For the text-containing cell, return its midpoint in (X, Y) coordinate format. 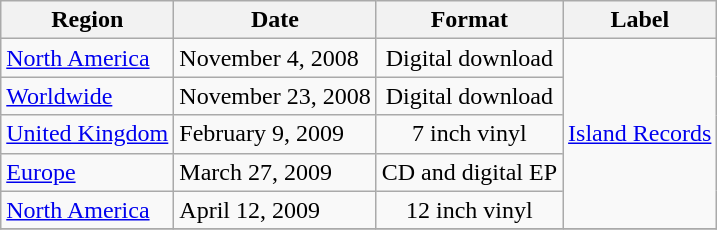
United Kingdom (88, 134)
March 27, 2009 (275, 172)
Label (640, 20)
Island Records (640, 134)
April 12, 2009 (275, 210)
7 inch vinyl (469, 134)
November 23, 2008 (275, 96)
Europe (88, 172)
November 4, 2008 (275, 58)
12 inch vinyl (469, 210)
February 9, 2009 (275, 134)
Worldwide (88, 96)
Region (88, 20)
CD and digital EP (469, 172)
Format (469, 20)
Date (275, 20)
